Extract the [x, y] coordinate from the center of the cell holding the provided text.  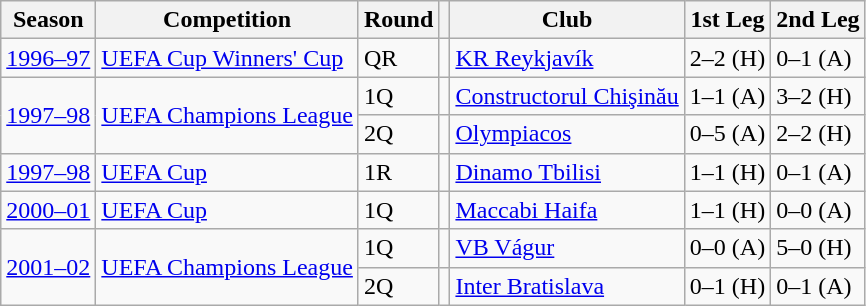
VB Vágur [567, 248]
3–2 (H) [818, 96]
2nd Leg [818, 20]
Dinamo Tbilisi [567, 172]
0–5 (A) [727, 134]
0–1 (H) [727, 286]
Round [398, 20]
1st Leg [727, 20]
2001–02 [48, 267]
Maccabi Haifa [567, 210]
KR Reykjavík [567, 58]
Club [567, 20]
Olympiacos [567, 134]
1996–97 [48, 58]
2000–01 [48, 210]
UEFA Cup Winners' Cup [228, 58]
Constructorul Chişinău [567, 96]
Season [48, 20]
5–0 (H) [818, 248]
1R [398, 172]
Inter Bratislava [567, 286]
Competition [228, 20]
QR [398, 58]
1–1 (A) [727, 96]
